Locate the cell with the specified text and output its [x, y] center coordinate. 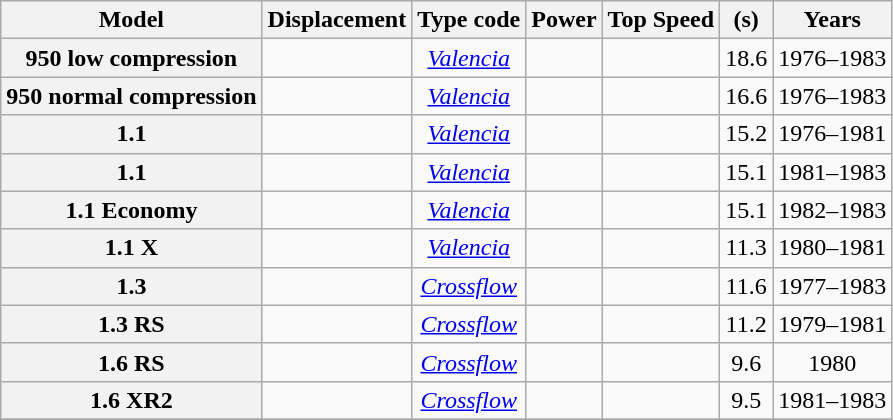
1.1 X [132, 248]
Power [564, 20]
11.2 [746, 324]
1979–1981 [832, 324]
1.3 [132, 286]
(s) [746, 20]
1.6 RS [132, 362]
1980 [832, 362]
Displacement [337, 20]
Model [132, 20]
16.6 [746, 96]
Top Speed [661, 20]
9.6 [746, 362]
Type code [469, 20]
Years [832, 20]
1980–1981 [832, 248]
1976–1981 [832, 134]
9.5 [746, 400]
950 low compression [132, 58]
1982–1983 [832, 210]
1.3 RS [132, 324]
11.6 [746, 286]
18.6 [746, 58]
1977–1983 [832, 286]
15.2 [746, 134]
11.3 [746, 248]
1.6 XR2 [132, 400]
950 normal compression [132, 96]
1.1 Economy [132, 210]
